Determine the (X, Y) coordinate at the center of the cell enclosing the given text.  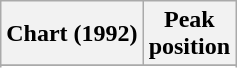
Chart (1992) (72, 34)
Peakposition (189, 34)
